Return the (X, Y) coordinate for the center point of the cell that contains the specified text.  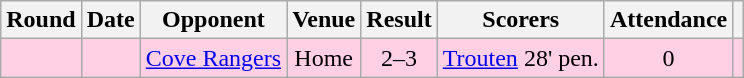
Trouten 28' pen. (520, 58)
Attendance (668, 20)
Home (324, 58)
Scorers (520, 20)
Opponent (213, 20)
Round (41, 20)
Date (110, 20)
Cove Rangers (213, 58)
0 (668, 58)
Result (399, 20)
2–3 (399, 58)
Venue (324, 20)
